Return the (X, Y) coordinate for the center point of the cell that contains the specified text.  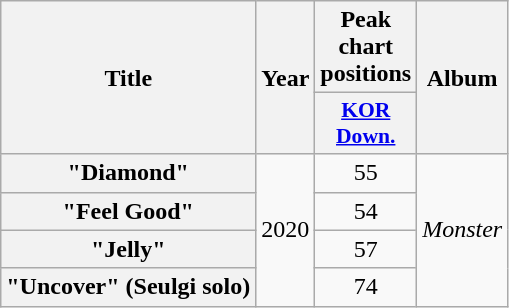
74 (366, 287)
2020 (286, 230)
57 (366, 249)
Peak chart positions (366, 47)
Year (286, 78)
Album (462, 78)
"Uncover" (Seulgi solo) (128, 287)
55 (366, 173)
Title (128, 78)
"Jelly" (128, 249)
"Feel Good" (128, 211)
54 (366, 211)
"Diamond" (128, 173)
Monster (462, 230)
KORDown. (366, 124)
